For the text-containing cell, return its midpoint in (X, Y) coordinate format. 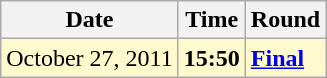
Round (285, 20)
Time (212, 20)
15:50 (212, 58)
Final (285, 58)
October 27, 2011 (90, 58)
Date (90, 20)
